Pinpoint the cell where the given text exists, returning its [X, Y] midpoint coordinate. 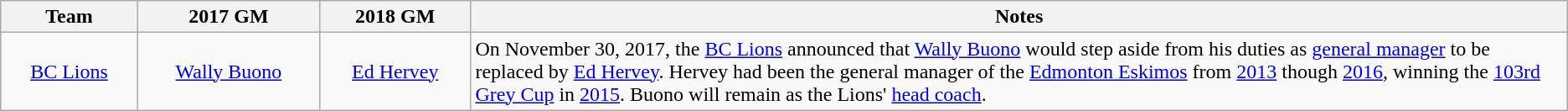
Notes [1019, 17]
Ed Hervey [395, 71]
2018 GM [395, 17]
2017 GM [228, 17]
Team [70, 17]
Wally Buono [228, 71]
BC Lions [70, 71]
